Pinpoint the cell where the given text exists, returning its [x, y] midpoint coordinate. 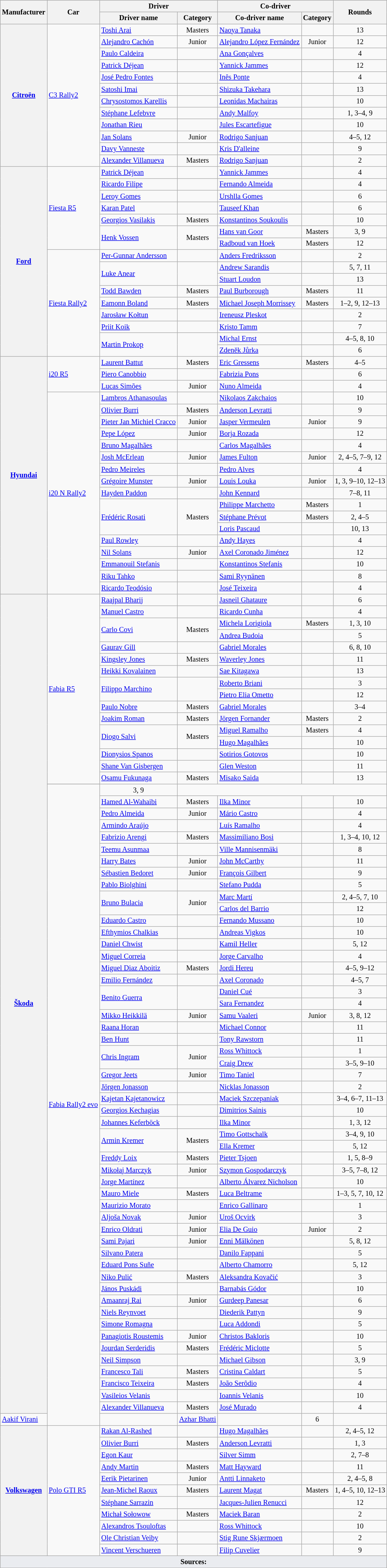
Gurdeep Panesar [259, 1301]
1–2, 9, 12–13 [360, 303]
3–4, 6–7, 11–13 [360, 1099]
Fabrizia Pons [259, 374]
Driver [159, 6]
Mikołaj Marczyk [138, 1170]
Michał Sołowow [138, 1514]
Sotirios Gotovos [259, 754]
José Teixeira [259, 588]
Chris Ingram [138, 1057]
Fabrizio Arengi [138, 837]
Kris D'alleine [259, 149]
Emmanouil Stefanis [138, 564]
Ricardo Filipe [138, 184]
Manuel Castro [138, 612]
Stefano Pudda [259, 885]
Alberto Álvarez Nicholson [259, 1182]
Frédéric Miclotte [259, 1348]
Axel Coronado [259, 980]
Hayden Paddon [138, 493]
Simone Romagna [138, 1324]
Gaurav Gill [138, 647]
Waverley Jones [259, 659]
1, 3–4, 9 [360, 113]
3, 8, 12 [360, 1015]
Joakim Roman [138, 719]
Michael Joseph Morrissey [259, 303]
Samu Vaaleri [259, 1015]
Martin Prokop [138, 344]
Konstantinos Stefanis [259, 564]
4–5, 7 [360, 980]
Jörgen Jonasson [138, 1087]
Alejandro Cachón [138, 42]
Hyundai [24, 475]
Emilio Fernández [138, 980]
Alberto Chamorro [259, 1265]
Car [73, 12]
Kajetan Kajetanowicz [138, 1099]
Miguel Ramalho [259, 730]
Josh McErlean [138, 457]
Glen Weston [259, 766]
Frédéric Rosati [138, 517]
Maurizio Morato [138, 1206]
Daniel Chwist [138, 944]
Danilo Fappani [259, 1253]
Naoya Tanaka [259, 30]
Roberto Briani [259, 683]
Ole Christian Veiby [138, 1538]
Fiesta Rally2 [73, 303]
Jacques-Julien Renucci [259, 1502]
1, 3, 10 [360, 623]
Per-Gunnar Andersson [138, 255]
Diederik Pattyn [259, 1313]
Azhar Bhatti [197, 1419]
Mauro Miele [138, 1194]
Raajpal Bharij [138, 600]
Michal Ernst [259, 339]
János Puskádi [138, 1289]
Toshi Arai [138, 30]
Jordi Hereu [259, 968]
Osamu Fukunaga [138, 778]
Aakif Virani [24, 1419]
Pedro Meireles [138, 469]
Teemu Asunmaa [138, 849]
3–4 [360, 707]
Timo Taniel [259, 1075]
François Gilbert [259, 873]
Rounds [360, 12]
Priit Koik [138, 327]
Citroën [24, 95]
1, 5, 8–9 [360, 1158]
Škoda [24, 1003]
John McCarthy [259, 861]
Filippo Marchino [138, 689]
John Kennard [259, 493]
Laurent Battut [138, 362]
Luca Addondi [259, 1324]
Paulo Nobre [138, 707]
Mikko Heikkilä [138, 1015]
Maciek Baran [259, 1514]
Fabia Rally2 evo [73, 1104]
Antti Linnaketo [259, 1479]
Efthymios Chalkias [138, 933]
Carlo Covi [138, 629]
Jarosław Kołtun [138, 315]
Miguel Correia [138, 956]
Axel Coronado Jiménez [259, 553]
Andreas Vigkos [259, 933]
Eric Gressens [259, 362]
Stéphane Lefebvre [138, 113]
Leonidas Machairas [259, 101]
Lucas Simões [138, 386]
Fiesta R5 [73, 208]
Fernando Mussano [259, 921]
Loris Pascaud [259, 529]
Rakan Al-Rashed [138, 1431]
Co-driver [276, 6]
Louis Louka [259, 481]
Matt Hayward [259, 1467]
Pepe López [138, 434]
2, 7–8 [360, 1455]
Maciek Szczepaniak [259, 1099]
Nil Solans [138, 553]
Jorge Carvalho [259, 956]
Riku Tahko [138, 576]
José Murado [259, 1407]
Tony Rawstorn [259, 1039]
Elia De Guio [259, 1229]
Volkswagen [24, 1490]
Anders Fredriksson [259, 255]
Radboud van Hoek [259, 243]
João Serôdio [259, 1383]
5, 8, 12 [360, 1241]
5, 7, 11 [360, 267]
Enrico Gallinaro [259, 1206]
Jan Solans [138, 137]
1, 4–5, 10, 12–13 [360, 1490]
1, 3–4, 10, 12 [360, 837]
Paulo Caldeira [138, 54]
Tauseef Khan [259, 208]
Benito Guerra [138, 998]
Silvano Patera [138, 1253]
Francesco Tali [138, 1372]
Armindo Araújo [138, 826]
Pablo Biolghini [138, 885]
Polo GTI R5 [73, 1490]
Andy Martin [138, 1467]
2, 4–5, 12 [360, 1431]
4–5, 8, 10 [360, 339]
Dionysios Spanos [138, 754]
Craig Drew [259, 1063]
Andy Hayes [259, 541]
Kristo Tamm [259, 327]
Fabia R5 [73, 689]
Vincent Verschueren [138, 1550]
Szymon Gospodarczyk [259, 1170]
Inês Ponte [259, 77]
Andrea Budoia [259, 635]
Cristina Caldart [259, 1372]
Alejandro López Fernández [259, 42]
Carlos Magalhães [259, 446]
Davy Vanneste [138, 149]
Zdeněk Jůrka [259, 350]
Johannes Keferböck [138, 1122]
Alexandros Tsouloftas [138, 1526]
Stéphane Prévot [259, 517]
Nuno Almeida [259, 386]
Harry Bates [138, 861]
Christos Bakloris [259, 1336]
Heikki Kovalainen [138, 671]
Nikolaos Zakchaios [259, 398]
Michael Connor [259, 1027]
Manufacturer [24, 12]
Stig Rune Skjærmoen [259, 1538]
3–5, 9–10 [360, 1063]
Leroy Gomes [138, 196]
Pedro Almeida [138, 814]
2, 4–5, 8 [360, 1479]
Pietro Elia Ometto [259, 695]
Niels Reynvoet [138, 1313]
Stéphane Sarrazin [138, 1502]
Filip Cuvelier [259, 1550]
Ben Hunt [138, 1039]
Georgios Kechagias [138, 1110]
Philippe Marchetto [259, 505]
Michela Lorigiola [259, 623]
Luca Beltrame [259, 1194]
Grégoire Munster [138, 481]
Driver name [138, 18]
Francisco Teixeira [138, 1383]
Ella Kremer [259, 1146]
Miguel Diaz Aboitiz [138, 968]
4–5, 9–12 [360, 968]
Bruno Magalhães [138, 446]
Nicklas Jonasson [259, 1087]
Uroš Ocvirk [259, 1217]
Barnabás Gódor [259, 1289]
Piero Canobbio [138, 374]
6, 8, 10 [360, 647]
4–5, 12 [360, 137]
Shane Van Gisbergen [138, 766]
Laurent Magat [259, 1490]
Paul Burborough [259, 291]
Neil Simpson [138, 1360]
Jules Escartefigue [259, 125]
Panagiotis Roustemis [138, 1336]
Freddy Loix [138, 1158]
3–4, 9, 10 [360, 1134]
Eduardo Castro [138, 921]
Aljoša Novak [138, 1217]
Amaanraj Rai [138, 1301]
James Fulton [259, 457]
Andrew Sarandis [259, 267]
Kingsley Jones [138, 659]
Timo Gottschalk [259, 1134]
Egon Kaur [138, 1455]
Diogo Salvi [138, 736]
Jourdan Serderidis [138, 1348]
Marc Martí [259, 897]
Jonathan Rieu [138, 125]
Ricardo Teodósio [138, 588]
Niko Pulić [138, 1277]
Ioannis Velanis [259, 1395]
Ford [24, 261]
Jörgen Fornander [259, 719]
Sébastien Bedoret [138, 873]
C3 Rally2 [73, 95]
Satoshi Imai [138, 89]
i20 N Rally2 [73, 493]
Raana Horan [138, 1027]
Michael Gibson [259, 1360]
Carlos del Barrio [259, 909]
Sami Ryynänen [259, 576]
Georgios Vasilakis [138, 220]
Eduard Pons Suñe [138, 1265]
Enrico Oldrati [138, 1229]
Aleksandra Kovačić [259, 1277]
Konstantinos Soukoulis [259, 220]
Gregor Jeets [138, 1075]
Jasper Vermeulen [259, 422]
1, 3, 12 [360, 1122]
Daniel Cué [259, 992]
Mário Castro [259, 814]
Dimitrios Sainis [259, 1110]
Ireneusz Pleskot [259, 315]
Urshlla Gomes [259, 196]
Pieter Tsjoen [259, 1158]
Sources: [194, 1562]
Vasileios Velanis [138, 1395]
José Pedro Fontes [138, 77]
1, 3 [360, 1443]
10, 13 [360, 529]
Eamonn Boland [138, 303]
Jean-Michel Raoux [138, 1490]
2, 4–5 [360, 517]
Lambros Athanasoulas [138, 398]
Shizuka Takehara [259, 89]
Sami Pajari [138, 1241]
Karan Patel [138, 208]
1–3, 5, 7, 10, 12 [360, 1194]
Paul Rowley [138, 541]
Ville Mannisenmäki [259, 849]
4–5 [360, 362]
Andy Malfoy [259, 113]
Pedro Alves [259, 469]
Armin Kremer [138, 1140]
Jorge Martínez [138, 1182]
Eerik Pietarinen [138, 1479]
1, 3, 9–10, 12–13 [360, 481]
Ricardo Cunha [259, 612]
Enni Mälkönen [259, 1241]
3–5, 7–8, 12 [360, 1170]
Kamil Heller [259, 944]
2, 4–5, 7, 10 [360, 897]
Luís Ramalho [259, 826]
Jasneil Ghataure [259, 600]
Luke Anear [138, 273]
2, 4–5, 7–9, 12 [360, 457]
Misako Saida [259, 778]
i20 R5 [73, 374]
Todd Bawden [138, 291]
Chrysostomos Karellis [138, 101]
Bruno Bulacia [138, 903]
Hans van Goor [259, 232]
Sara Fernandez [259, 1003]
Pieter Jan Michiel Cracco [138, 422]
Hamed Al-Wahaibi [138, 802]
Co-driver name [259, 18]
Sae Kitagawa [259, 671]
Fernando Almeida [259, 184]
Ana Gonçalves [259, 54]
Stuart Loudon [259, 279]
Massimiliano Bosi [259, 837]
7–8, 11 [360, 493]
Borja Rozada [259, 434]
Silver Simm [259, 1455]
Henk Vossen [138, 238]
